From the cell containing the given text, extract its center point as (X, Y) coordinate. 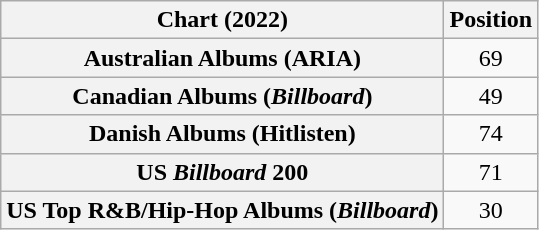
30 (491, 210)
US Top R&B/Hip-Hop Albums (Billboard) (222, 210)
Danish Albums (Hitlisten) (222, 134)
49 (491, 96)
Position (491, 20)
US Billboard 200 (222, 172)
69 (491, 58)
Canadian Albums (Billboard) (222, 96)
Australian Albums (ARIA) (222, 58)
74 (491, 134)
Chart (2022) (222, 20)
71 (491, 172)
